Return [X, Y] of the center of cell containing provided text 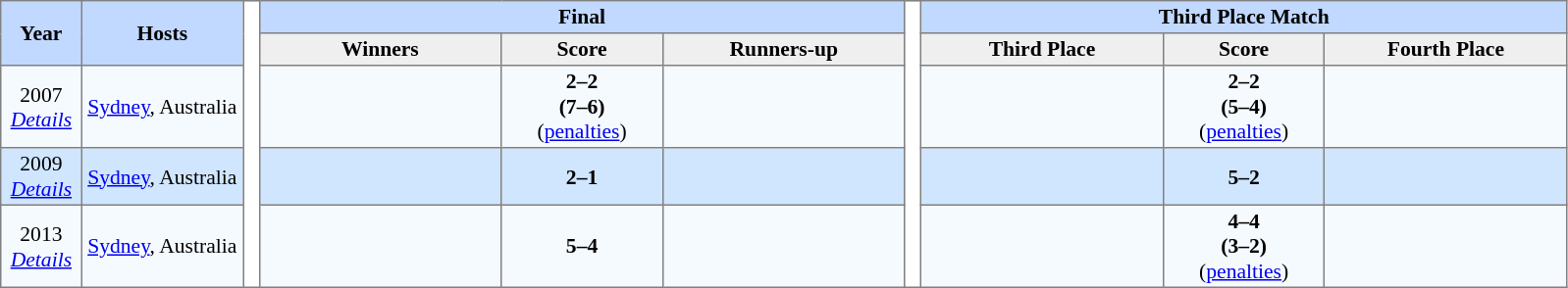
2009 Details [41, 176]
Third Place Match [1244, 18]
Year [41, 33]
Hosts [163, 33]
2–1 [583, 176]
Third Place [1042, 49]
Runners-up [783, 49]
Fourth Place [1446, 49]
5–4 [583, 246]
5–2 [1244, 176]
2–2(5–4)(penalties) [1244, 107]
2013 Details [41, 246]
2–2(7–6)(penalties) [583, 107]
4–4(3–2)(penalties) [1244, 246]
Winners [381, 49]
2007 Details [41, 107]
Final [582, 18]
